Extract the (x, y) coordinate from the center of the cell holding the provided text.  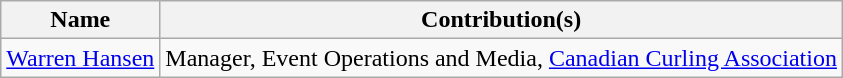
Name (80, 20)
Warren Hansen (80, 58)
Contribution(s) (502, 20)
Manager, Event Operations and Media, Canadian Curling Association (502, 58)
